Extract the [x, y] coordinate from the center of the cell holding the provided text.  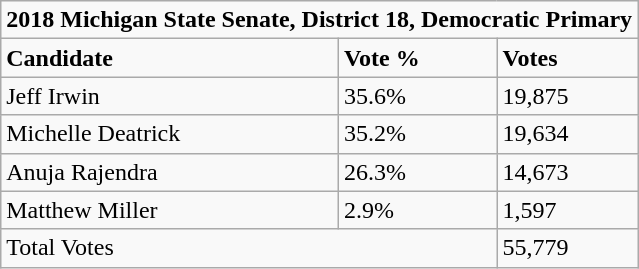
19,634 [568, 134]
Vote % [418, 58]
14,673 [568, 172]
Anuja Rajendra [170, 172]
Michelle Deatrick [170, 134]
35.2% [418, 134]
Votes [568, 58]
55,779 [568, 248]
35.6% [418, 96]
19,875 [568, 96]
Candidate [170, 58]
2018 Michigan State Senate, District 18, Democratic Primary [320, 20]
Total Votes [249, 248]
Jeff Irwin [170, 96]
Matthew Miller [170, 210]
2.9% [418, 210]
1,597 [568, 210]
26.3% [418, 172]
